Output the [X, Y] coordinate of the center of the cell containing the given text.  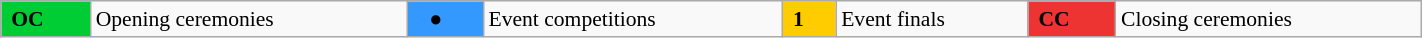
Event competitions [632, 19]
CC [1072, 19]
● [446, 19]
Opening ceremonies [250, 19]
OC [46, 19]
Event finals [932, 19]
1 [810, 19]
Closing ceremonies [1268, 19]
